Extract the (X, Y) coordinate from the center of the cell holding the provided text.  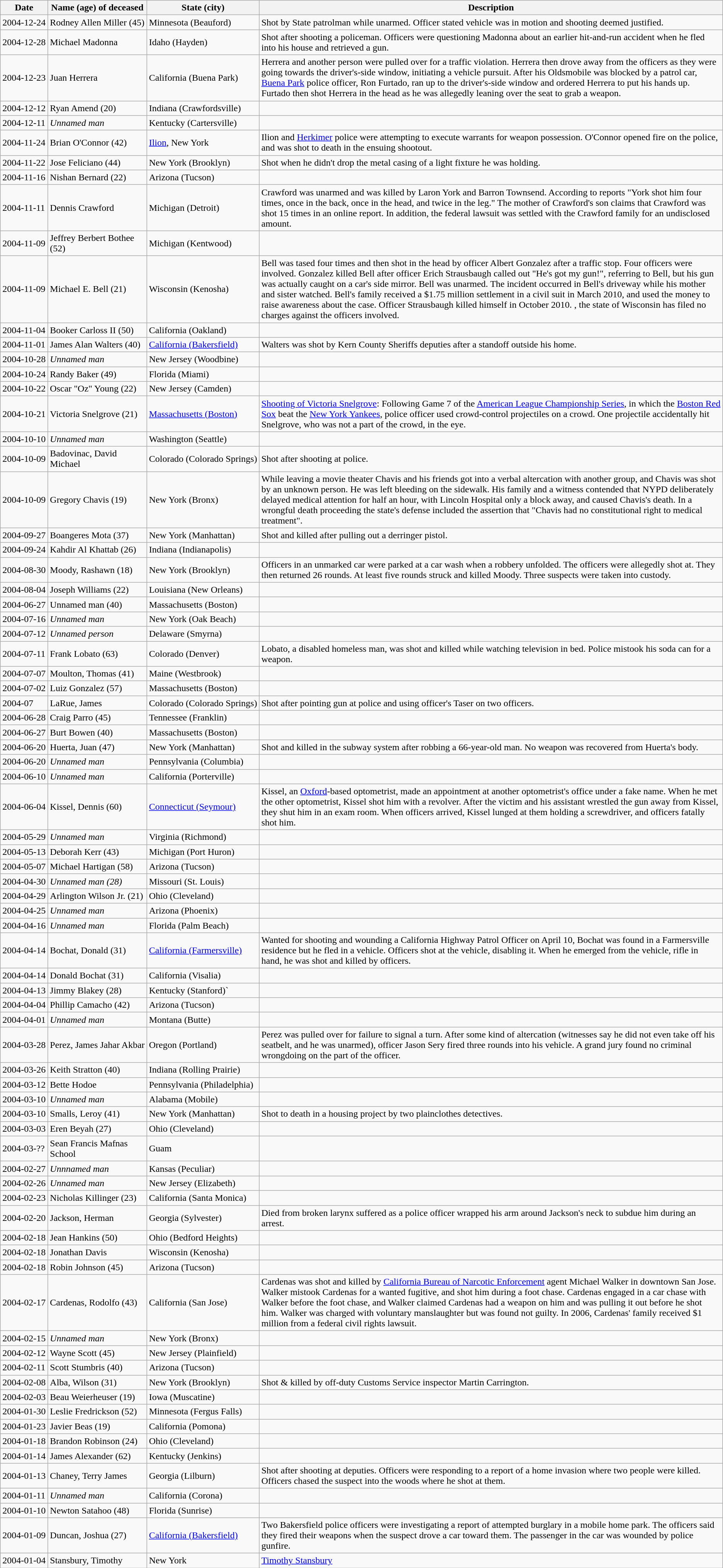
2004‑12‑28 (24, 42)
2004-05-07 (24, 866)
Jean Hankins (50) (97, 1238)
2004-02-08 (24, 1382)
Ilion, New York (203, 143)
2004-06-04 (24, 807)
Kentucky (Cartersville) (203, 123)
Colorado (Denver) (203, 653)
Date (24, 8)
California (Pomona) (203, 1426)
Deborah Kerr (43) (97, 852)
Bochat, Donald (31) (97, 951)
Unnamed man (40) (97, 604)
California (Visalia) (203, 976)
Eren Beyah (27) (97, 1129)
Brandon Robinson (24) (97, 1441)
2004-02-26 (24, 1183)
Georgia (Sylvester) (203, 1218)
Sean Francis Mafnas School (97, 1148)
Luiz Gonzalez (57) (97, 688)
2004-07-02 (24, 688)
Georgia (Lilburn) (203, 1476)
2004-10-24 (24, 374)
2004-07-12 (24, 634)
California (Oakland) (203, 330)
2004-11-22 (24, 163)
2004-01-09 (24, 1536)
2004-08-30 (24, 570)
2004-02-11 (24, 1368)
Jeffrey Berbert Bothee (52) (97, 243)
Victoria Snelgrove (21) (97, 414)
2004-01-13 (24, 1476)
Arlington Wilson Jr. (21) (97, 896)
California (Porterville) (203, 776)
Connecticut (Seymour) (203, 807)
2004-01-30 (24, 1412)
Ryan Amend (20) (97, 108)
2004-11-04 (24, 330)
Jimmy Blakey (28) (97, 990)
Lobato, a disabled homeless man, was shot and killed while watching television in bed. Police mistook his soda can for a weapon. (491, 653)
Timothy Stansbury (491, 1561)
2004-01-23 (24, 1426)
Guam (203, 1148)
Duncan, Joshua (27) (97, 1536)
Keith Stratton (40) (97, 1070)
Javier Beas (19) (97, 1426)
Shot after pointing gun at police and using officer's Taser on two officers. (491, 703)
2004-02-20 (24, 1218)
Louisiana (New Orleans) (203, 590)
Florida (Palm Beach) (203, 926)
2004-10-10 (24, 439)
Michael Hartigan (58) (97, 866)
Robin Johnson (45) (97, 1267)
2004-07 (24, 703)
Pennsylvania (Philadelphia) (203, 1085)
2004-04-04 (24, 1005)
LaRue, James (97, 703)
2004-04-25 (24, 910)
Shot and killed in the subway system after robbing a 66-year-old man. No weapon was recovered from Huerta's body. (491, 747)
Jose Feliciano (44) (97, 163)
2004-12-11 (24, 123)
2004-07-07 (24, 674)
Moody, Rashawn (18) (97, 570)
2004-01-14 (24, 1456)
2004-11-24 (24, 143)
2004-02-03 (24, 1397)
Burt Bowen (40) (97, 732)
Wayne Scott (45) (97, 1353)
2004-12-24 (24, 22)
2004-10-21 (24, 414)
Newton Satahoo (48) (97, 1510)
2004-03-26 (24, 1070)
2004-12-23 (24, 78)
Michigan (Kentwood) (203, 243)
Oregon (Portland) (203, 1045)
Jonathan Davis (97, 1253)
Pennsylvania (Columbia) (203, 762)
Indiana (Rolling Prairie) (203, 1070)
Dennis Crawford (97, 208)
California (Corona) (203, 1495)
Walters was shot by Kern County Sheriffs deputies after a standoff outside his home. (491, 345)
James Alan Walters (40) (97, 345)
New Jersey (Woodbine) (203, 359)
Brian O'Connor (42) (97, 143)
Juan Herrera (97, 78)
Ohio (Bedford Heights) (203, 1238)
Florida (Sunrise) (203, 1510)
Frank Lobato (63) (97, 653)
Shot & killed by off-duty Customs Service inspector Martin Carrington. (491, 1382)
Died from broken larynx suffered as a police officer wrapped his arm around Jackson's neck to subdue him during an arrest. (491, 1218)
2004-02-27 (24, 1168)
2004-06-28 (24, 718)
2004-11-01 (24, 345)
Unnnamed man (97, 1168)
Beau Weierheuser (19) (97, 1397)
Chaney, Terry James (97, 1476)
Name (age) of deceased (97, 8)
New York (Oak Beach) (203, 619)
Gregory Chavis (19) (97, 500)
Moulton, Thomas (41) (97, 674)
Shot to death in a housing project by two plainclothes detectives. (491, 1114)
2004-02-17 (24, 1303)
Huerta, Juan (47) (97, 747)
Nishan Bernard (22) (97, 177)
2004-02-23 (24, 1198)
State (city) (203, 8)
Michigan (Port Huron) (203, 852)
Jackson, Herman (97, 1218)
Perez, James Jahar Akbar (97, 1045)
Kissel, Dennis (60) (97, 807)
2004-11-16 (24, 177)
2004-05-29 (24, 837)
Joseph Williams (22) (97, 590)
New Jersey (Camden) (203, 389)
Kentucky (Stanford)` (203, 990)
Minnesota (Fergus Falls) (203, 1412)
2004-09-24 (24, 550)
Virginia (Richmond) (203, 837)
2004-10-22 (24, 389)
Cardenas, Rodolfo (43) (97, 1303)
2004-11-11 (24, 208)
Unnamed person (97, 634)
Smalls, Leroy (41) (97, 1114)
Shot after shooting at police. (491, 459)
Description (491, 8)
Tennessee (Franklin) (203, 718)
Kentucky (Jenkins) (203, 1456)
Shot and killed after pulling out a derringer pistol. (491, 535)
Alabama (Mobile) (203, 1099)
Nicholas Killinger (23) (97, 1198)
James Alexander (62) (97, 1456)
Delaware (Smyrna) (203, 634)
2004-12-12 (24, 108)
Idaho (Hayden) (203, 42)
California (Buena Park) (203, 78)
Booker Carloss II (50) (97, 330)
Kansas (Peculiar) (203, 1168)
2004-04-01 (24, 1020)
2004-03-12 (24, 1085)
Donald Bochat (31) (97, 976)
2004-04-29 (24, 896)
Michael E. Bell (21) (97, 289)
New York (203, 1561)
Randy Baker (49) (97, 374)
Badovinac, David Michael (97, 459)
California (Farmersville) (203, 951)
Michigan (Detroit) (203, 208)
2004-03-03 (24, 1129)
2004-04-13 (24, 990)
Iowa (Muscatine) (203, 1397)
Oscar "Oz" Young (22) (97, 389)
2004-02-12 (24, 1353)
2004-01-11 (24, 1495)
2004-04-30 (24, 881)
Washington (Seattle) (203, 439)
Indiana (Indianapolis) (203, 550)
Indiana (Crawfordsville) (203, 108)
2004-07-11 (24, 653)
Maine (Westbrook) (203, 674)
2004-04-16 (24, 926)
2004-10-28 (24, 359)
Alba, Wilson (31) (97, 1382)
Boangeres Mota (37) (97, 535)
Scott Stumbris (40) (97, 1368)
2004-05-13 (24, 852)
Kahdir Al Khattab (26) (97, 550)
Michael Madonna (97, 42)
Arizona (Phoenix) (203, 910)
Bette Hodoe (97, 1085)
2004-01-18 (24, 1441)
California (Santa Monica) (203, 1198)
Montana (Butte) (203, 1020)
New Jersey (Elizabeth) (203, 1183)
2004-03-28 (24, 1045)
Missouri (St. Louis) (203, 881)
New Jersey (Plainfield) (203, 1353)
Florida (Miami) (203, 374)
Rodney Allen Miller (45) (97, 22)
Leslie Fredrickson (52) (97, 1412)
Phillip Camacho (42) (97, 1005)
2004-06-10 (24, 776)
2004-02-15 (24, 1338)
2004-01-04 (24, 1561)
2004-09-27 (24, 535)
2004-01-10 (24, 1510)
Minnesota (Beauford) (203, 22)
2004-08-04 (24, 590)
Stansbury, Timothy (97, 1561)
2004-07-16 (24, 619)
Shot when he didn't drop the metal casing of a light fixture he was holding. (491, 163)
Shot by State patrolman while unarmed. Officer stated vehicle was in motion and shooting deemed justified. (491, 22)
Craig Parro (45) (97, 718)
Unnamed man (28) (97, 881)
California (San Jose) (203, 1303)
2004-03-?? (24, 1148)
